Detect which cell encompasses the target text, then output its [X, Y] center coordinate. 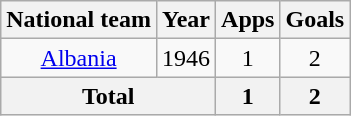
Apps [248, 20]
Year [186, 20]
1946 [186, 58]
Goals [315, 20]
National team [79, 20]
Albania [79, 58]
Total [108, 96]
